Detect which cell encompasses the target text, then output its (X, Y) center coordinate. 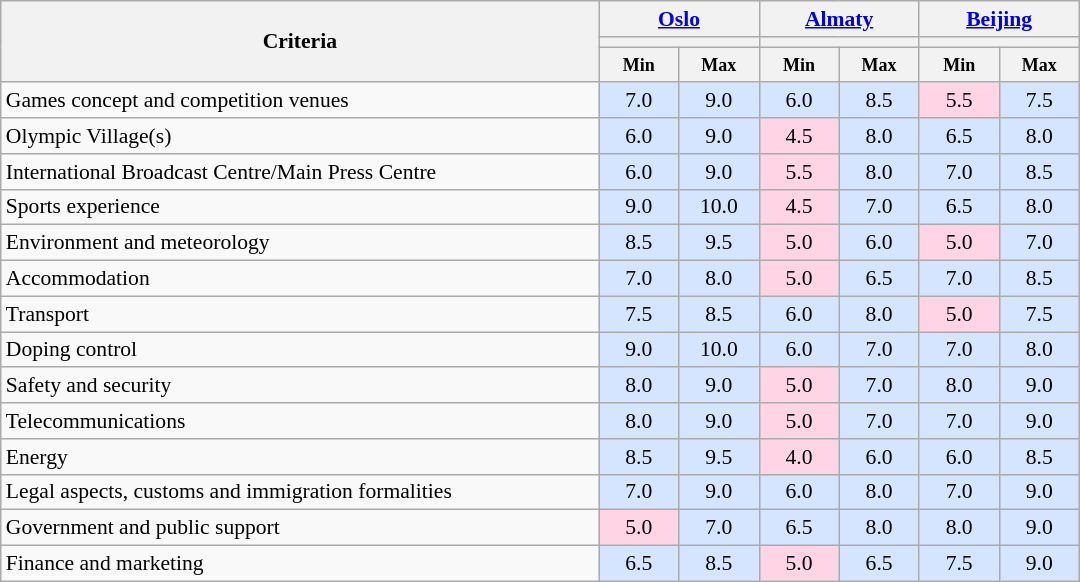
Government and public support (300, 528)
International Broadcast Centre/Main Press Centre (300, 172)
Olympic Village(s) (300, 136)
Oslo (679, 19)
Beijing (999, 19)
Criteria (300, 42)
Games concept and competition venues (300, 101)
Legal aspects, customs and immigration formalities (300, 492)
Telecommunications (300, 421)
Almaty (839, 19)
Doping control (300, 350)
Transport (300, 314)
Safety and security (300, 386)
Accommodation (300, 279)
Energy (300, 457)
Finance and marketing (300, 564)
Environment and meteorology (300, 243)
4.0 (799, 457)
Sports experience (300, 207)
